Provide the (x, y) coordinate of the cell's center where the given text is located.  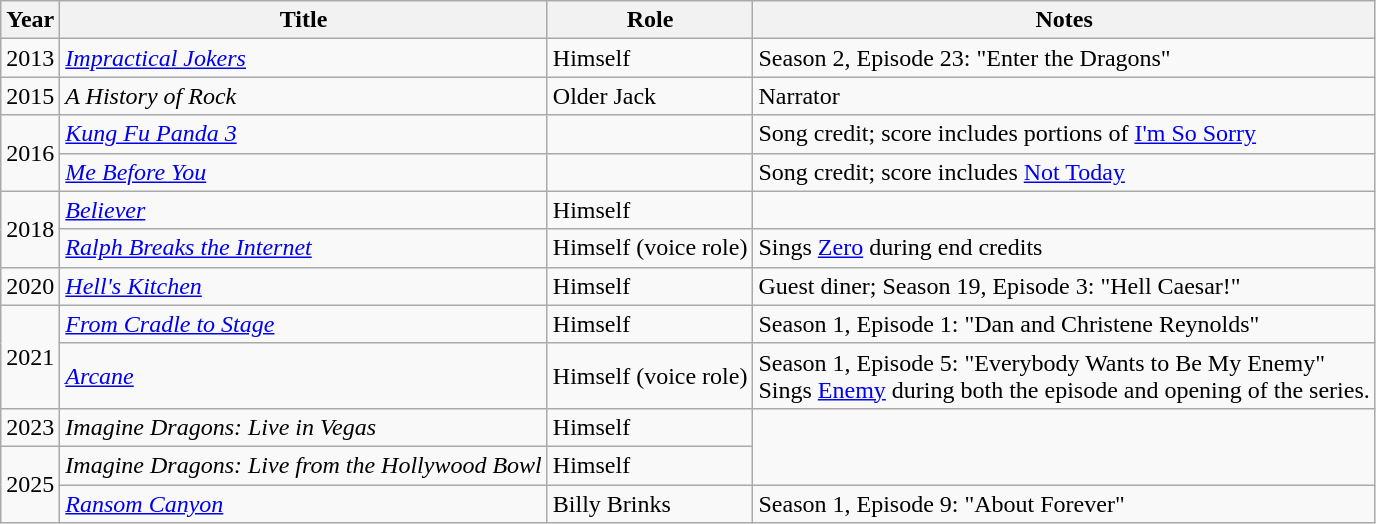
Imagine Dragons: Live from the Hollywood Bowl (304, 465)
Billy Brinks (650, 503)
2018 (30, 229)
2013 (30, 58)
2025 (30, 484)
Sings Zero during end credits (1064, 248)
Song credit; score includes Not Today (1064, 172)
Season 1, Episode 1: "Dan and Christene Reynolds" (1064, 324)
2015 (30, 96)
Arcane (304, 376)
Role (650, 20)
2021 (30, 356)
Older Jack (650, 96)
Guest diner; Season 19, Episode 3: "Hell Caesar!" (1064, 286)
Song credit; score includes portions of I'm So Sorry (1064, 134)
Notes (1064, 20)
Season 2, Episode 23: "Enter the Dragons" (1064, 58)
Believer (304, 210)
Narrator (1064, 96)
Title (304, 20)
From Cradle to Stage (304, 324)
Ransom Canyon (304, 503)
Ralph Breaks the Internet (304, 248)
Hell's Kitchen (304, 286)
Year (30, 20)
2016 (30, 153)
2020 (30, 286)
Season 1, Episode 9: "About Forever" (1064, 503)
Me Before You (304, 172)
A History of Rock (304, 96)
Imagine Dragons: Live in Vegas (304, 427)
Season 1, Episode 5: "Everybody Wants to Be My Enemy"Sings Enemy during both the episode and opening of the series. (1064, 376)
Kung Fu Panda 3 (304, 134)
Impractical Jokers (304, 58)
2023 (30, 427)
